For the text-containing cell, return its midpoint in (X, Y) coordinate format. 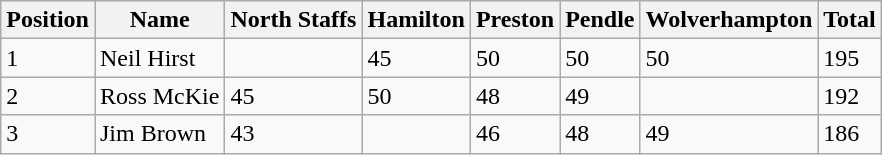
1 (48, 58)
Position (48, 20)
Jim Brown (159, 134)
Name (159, 20)
2 (48, 96)
43 (294, 134)
North Staffs (294, 20)
3 (48, 134)
192 (850, 96)
Preston (514, 20)
Total (850, 20)
Ross McKie (159, 96)
46 (514, 134)
195 (850, 58)
Pendle (600, 20)
Hamilton (416, 20)
186 (850, 134)
Neil Hirst (159, 58)
Wolverhampton (729, 20)
